Extract the [X, Y] coordinate from the center of the cell holding the provided text.  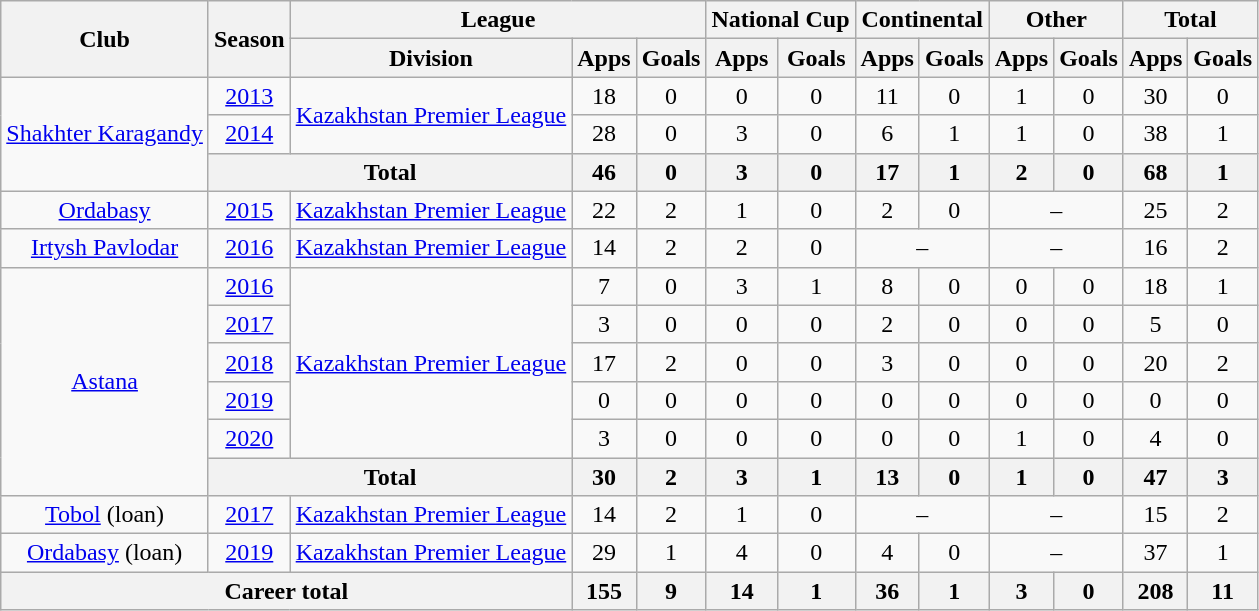
16 [1155, 248]
2014 [249, 134]
Other [1056, 20]
37 [1155, 553]
2020 [249, 438]
National Cup [780, 20]
League [498, 20]
47 [1155, 477]
29 [604, 553]
68 [1155, 172]
22 [604, 210]
36 [887, 591]
2015 [249, 210]
28 [604, 134]
Astana [105, 381]
2018 [249, 362]
20 [1155, 362]
2013 [249, 96]
Club [105, 39]
Continental [922, 20]
Season [249, 39]
Shakhter Karagandy [105, 134]
Irtysh Pavlodar [105, 248]
5 [1155, 324]
Ordabasy [105, 210]
Tobol (loan) [105, 515]
7 [604, 286]
Career total [286, 591]
15 [1155, 515]
9 [671, 591]
25 [1155, 210]
38 [1155, 134]
208 [1155, 591]
6 [887, 134]
46 [604, 172]
155 [604, 591]
Ordabasy (loan) [105, 553]
Division [431, 58]
13 [887, 477]
8 [887, 286]
